From the cell containing the given text, extract its center point as [x, y] coordinate. 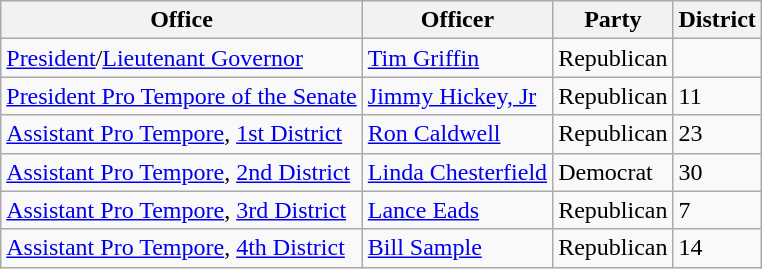
Party [613, 20]
Tim Griffin [457, 58]
President/Lieutenant Governor [182, 58]
Linda Chesterfield [457, 172]
President Pro Tempore of the Senate [182, 96]
30 [717, 172]
14 [717, 248]
Assistant Pro Tempore, 4th District [182, 248]
Lance Eads [457, 210]
Assistant Pro Tempore, 2nd District [182, 172]
Bill Sample [457, 248]
11 [717, 96]
Assistant Pro Tempore, 3rd District [182, 210]
Jimmy Hickey, Jr [457, 96]
Office [182, 20]
7 [717, 210]
Assistant Pro Tempore, 1st District [182, 134]
Officer [457, 20]
23 [717, 134]
District [717, 20]
Ron Caldwell [457, 134]
Democrat [613, 172]
